Output the (X, Y) coordinate of the center of the cell containing the given text.  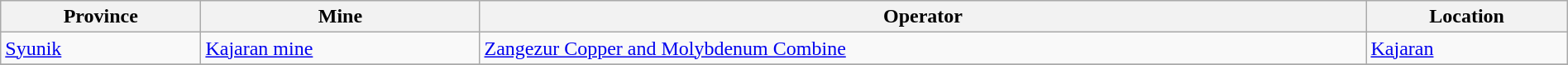
Mine (341, 17)
Zangezur Copper and Molybdenum Combine (923, 48)
Syunik (101, 48)
Kajaran mine (341, 48)
Kajaran (1467, 48)
Operator (923, 17)
Province (101, 17)
Location (1467, 17)
